Search for the cell housing the specified text and yield its (x, y) center coordinate. 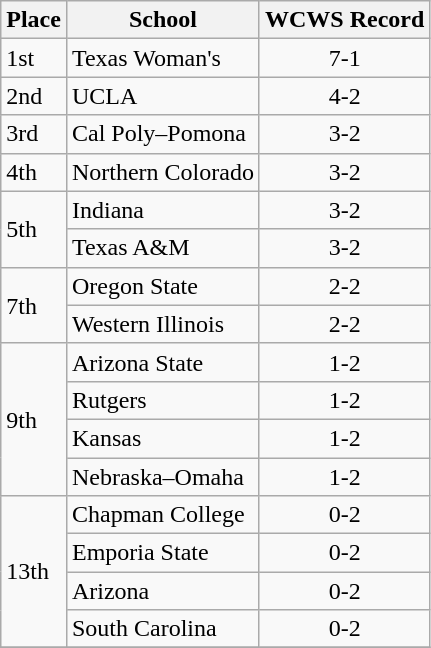
Northern Colorado (162, 172)
Rutgers (162, 400)
3rd (34, 134)
Emporia State (162, 553)
7th (34, 305)
Arizona State (162, 362)
1st (34, 58)
Place (34, 20)
Chapman College (162, 515)
Texas Woman's (162, 58)
4-2 (344, 96)
Kansas (162, 438)
Cal Poly–Pomona (162, 134)
South Carolina (162, 629)
13th (34, 572)
4th (34, 172)
7-1 (344, 58)
Oregon State (162, 286)
Nebraska–Omaha (162, 477)
Texas A&M (162, 248)
WCWS Record (344, 20)
2nd (34, 96)
5th (34, 229)
Indiana (162, 210)
Western Illinois (162, 324)
Arizona (162, 591)
9th (34, 419)
School (162, 20)
UCLA (162, 96)
